Find where the given text appears and provide that cell's center as (X, Y) coordinate. 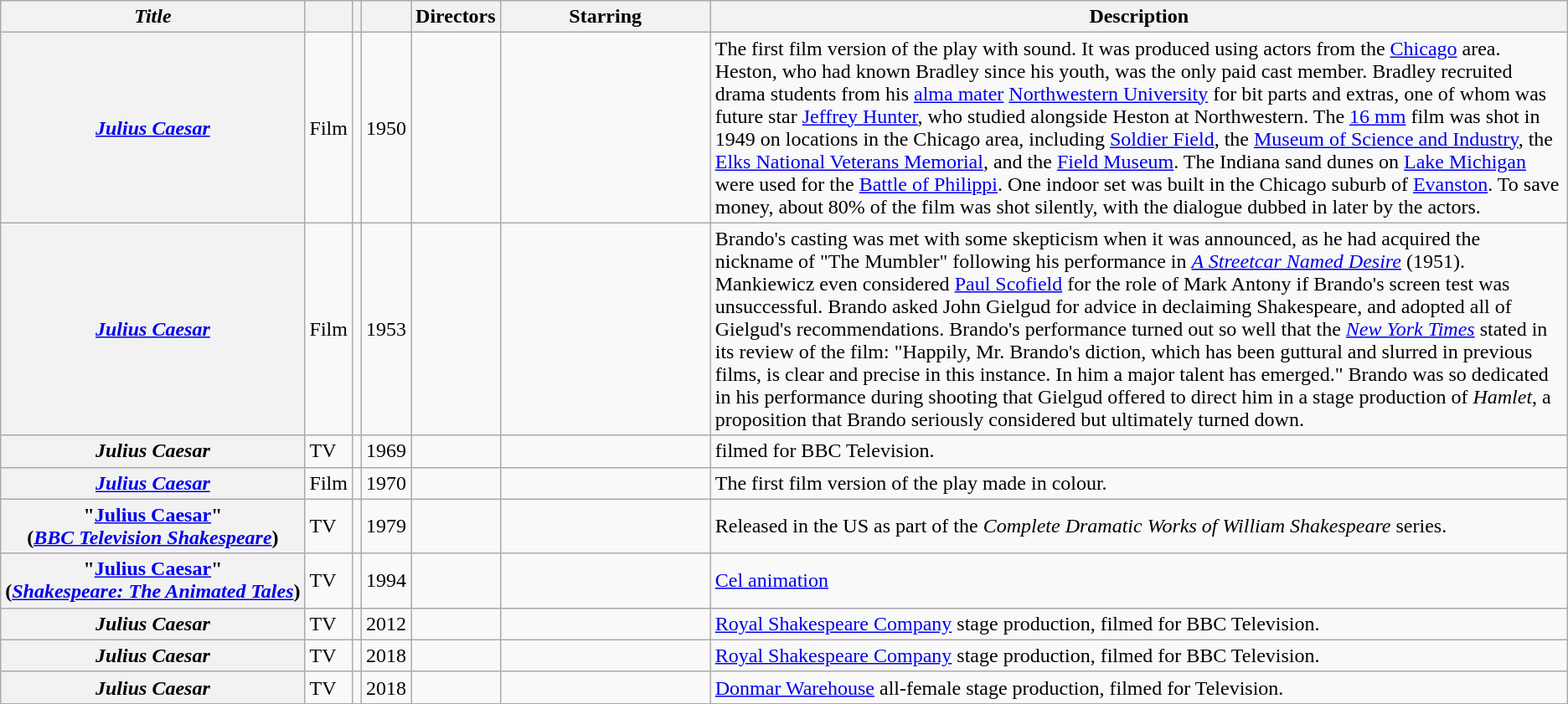
1953 (387, 329)
2012 (387, 624)
"Julius Caesar"(BBC Television Shakespeare) (152, 526)
The first film version of the play made in colour. (1139, 483)
filmed for BBC Television. (1139, 451)
1950 (387, 127)
Cel animation (1139, 581)
Directors (456, 17)
1979 (387, 526)
Title (152, 17)
1970 (387, 483)
Description (1139, 17)
"Julius Caesar"(Shakespeare: The Animated Tales) (152, 581)
1994 (387, 581)
Released in the US as part of the Complete Dramatic Works of William Shakespeare series. (1139, 526)
1969 (387, 451)
Donmar Warehouse all-female stage production, filmed for Television. (1139, 687)
Starring (605, 17)
